Determine the (x, y) coordinate at the center of the cell enclosing the given text.  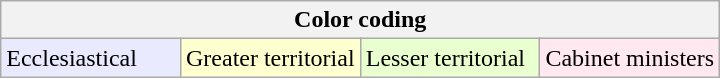
Greater territorial (270, 58)
Color coding (360, 20)
Ecclesiastical (91, 58)
Cabinet ministers (630, 58)
Lesser territorial (450, 58)
